Search for the cell housing the specified text and yield its [X, Y] center coordinate. 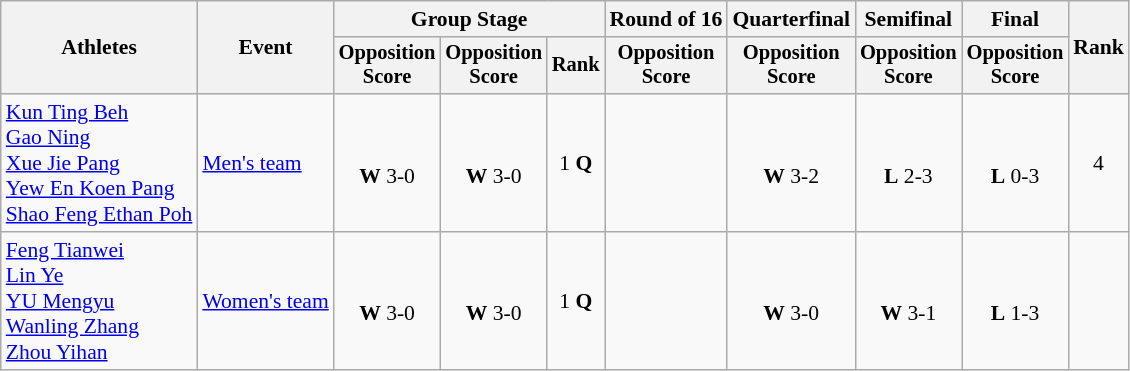
Round of 16 [666, 19]
Kun Ting BehGao NingXue Jie PangYew En Koen PangShao Feng Ethan Poh [100, 163]
Men's team [265, 163]
L 2-3 [908, 163]
L 0-3 [1016, 163]
Final [1016, 19]
Feng TianweiLin YeYU MengyuWanling ZhangZhou Yihan [100, 301]
Athletes [100, 48]
4 [1098, 163]
L 1-3 [1016, 301]
W 3-1 [908, 301]
W 3-2 [791, 163]
Semifinal [908, 19]
Group Stage [470, 19]
Quarterfinal [791, 19]
Women's team [265, 301]
Event [265, 48]
